Return (X, Y) of the center of cell containing provided text 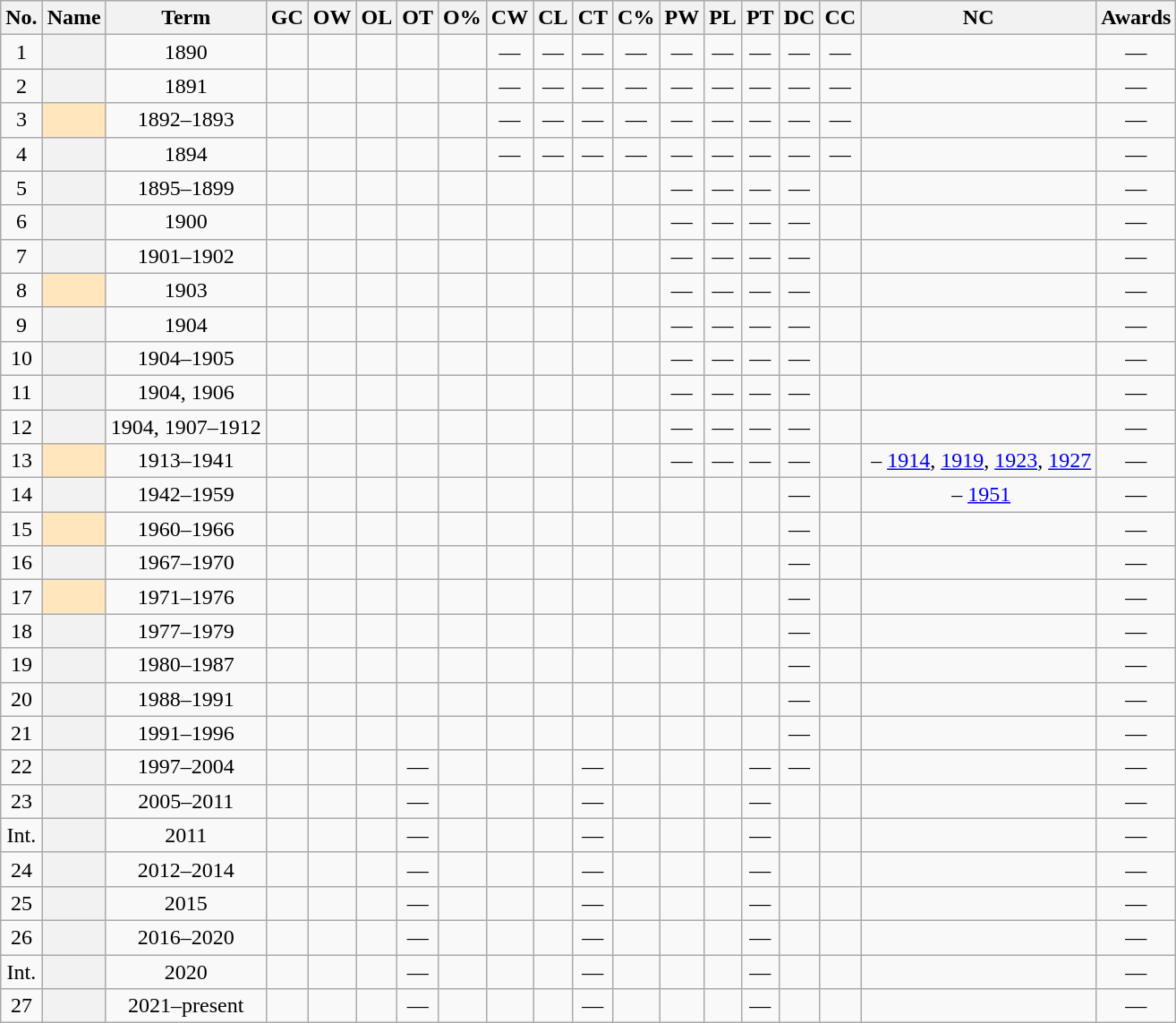
CL (553, 18)
1967–1970 (186, 563)
1901–1902 (186, 256)
1892–1893 (186, 120)
6 (21, 222)
PT (760, 18)
1988–1991 (186, 699)
2016–2020 (186, 937)
10 (21, 358)
CT (592, 18)
2005–2011 (186, 801)
2011 (186, 835)
1904 (186, 324)
1903 (186, 290)
16 (21, 563)
C% (636, 18)
11 (21, 392)
– 1951 (979, 495)
1904, 1907–1912 (186, 427)
1900 (186, 222)
NC (979, 18)
DC (799, 18)
Awards (1137, 18)
24 (21, 869)
12 (21, 427)
2 (21, 86)
14 (21, 495)
Name (73, 18)
19 (21, 665)
1971–1976 (186, 597)
1913–1941 (186, 461)
1894 (186, 154)
3 (21, 120)
– 1914, 1919, 1923, 1927 (979, 461)
1960–1966 (186, 529)
1895–1899 (186, 188)
25 (21, 903)
1904–1905 (186, 358)
26 (21, 937)
O% (463, 18)
7 (21, 256)
23 (21, 801)
CW (509, 18)
2012–2014 (186, 869)
Term (186, 18)
13 (21, 461)
2015 (186, 903)
OW (332, 18)
2020 (186, 971)
PW (682, 18)
1991–1996 (186, 733)
CC (840, 18)
OL (377, 18)
4 (21, 154)
PL (723, 18)
21 (21, 733)
15 (21, 529)
18 (21, 631)
17 (21, 597)
5 (21, 188)
1891 (186, 86)
GC (286, 18)
2021–present (186, 1006)
27 (21, 1006)
1 (21, 52)
9 (21, 324)
22 (21, 767)
1977–1979 (186, 631)
1890 (186, 52)
1980–1987 (186, 665)
1997–2004 (186, 767)
20 (21, 699)
OT (418, 18)
1904, 1906 (186, 392)
1942–1959 (186, 495)
No. (21, 18)
8 (21, 290)
